Detect which cell encompasses the target text, then output its [x, y] center coordinate. 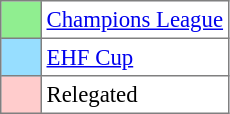
EHF Cup [134, 57]
Champions League [134, 20]
Relegated [134, 95]
